Find where the given text appears and provide that cell's center as [x, y] coordinate. 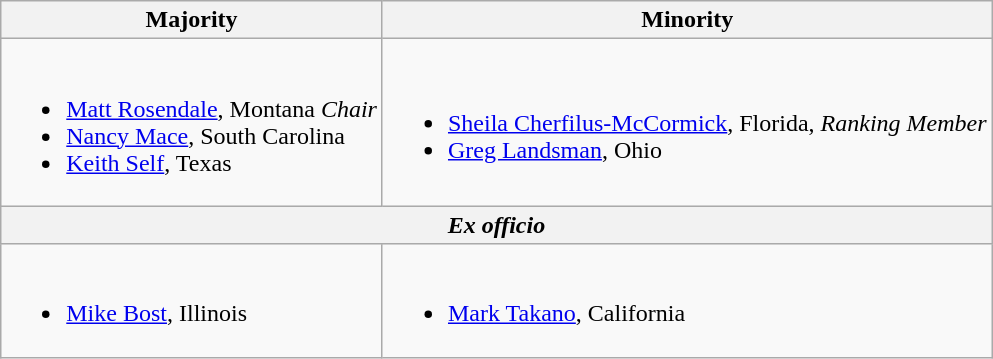
Majority [192, 20]
Matt Rosendale, Montana ChairNancy Mace, South CarolinaKeith Self, Texas [192, 122]
Ex officio [496, 225]
Mark Takano, California [687, 300]
Sheila Cherfilus-McCormick, Florida, Ranking MemberGreg Landsman, Ohio [687, 122]
Minority [687, 20]
Mike Bost, Illinois [192, 300]
